Detect which cell encompasses the target text, then output its (X, Y) center coordinate. 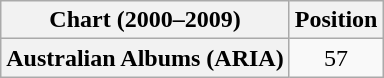
Chart (2000–2009) (145, 20)
Australian Albums (ARIA) (145, 58)
57 (336, 58)
Position (336, 20)
